Capture the cell that displays the provided text and extract its (X, Y) central coordinate. 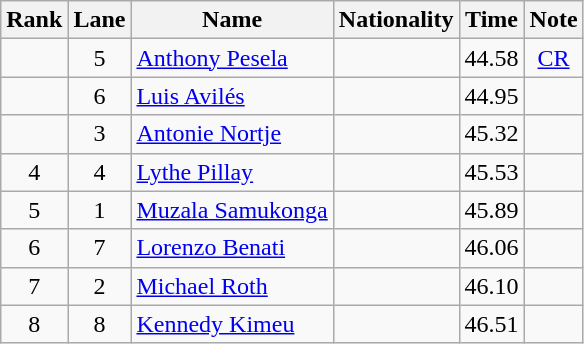
Name (232, 20)
46.10 (492, 286)
Lane (100, 20)
45.53 (492, 172)
46.06 (492, 248)
Anthony Pesela (232, 58)
Lorenzo Benati (232, 248)
Note (554, 20)
44.58 (492, 58)
44.95 (492, 96)
3 (100, 134)
Kennedy Kimeu (232, 324)
CR (554, 58)
Time (492, 20)
Michael Roth (232, 286)
Nationality (396, 20)
1 (100, 210)
Rank (34, 20)
46.51 (492, 324)
Antonie Nortje (232, 134)
Luis Avilés (232, 96)
45.89 (492, 210)
2 (100, 286)
45.32 (492, 134)
Lythe Pillay (232, 172)
Muzala Samukonga (232, 210)
